Provide the (x, y) coordinate of the cell's center where the given text is located.  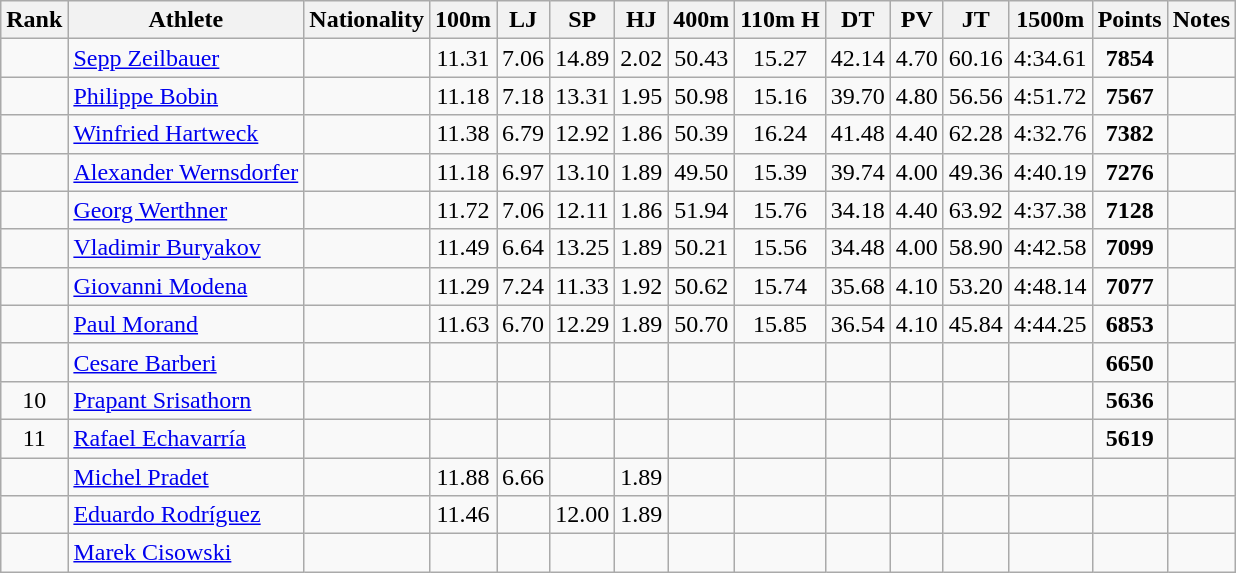
53.20 (976, 286)
4.70 (916, 58)
1.92 (642, 286)
Philippe Bobin (186, 96)
6650 (1130, 362)
11.29 (464, 286)
6.79 (524, 134)
15.85 (780, 324)
JT (976, 20)
Georg Werthner (186, 210)
Rank (34, 20)
Eduardo Rodríguez (186, 515)
Sepp Zeilbauer (186, 58)
15.76 (780, 210)
Athlete (186, 20)
Cesare Barberi (186, 362)
14.89 (582, 58)
51.94 (702, 210)
Vladimir Buryakov (186, 248)
4:37.38 (1050, 210)
2.02 (642, 58)
SP (582, 20)
15.27 (780, 58)
6.70 (524, 324)
Points (1130, 20)
Giovanni Modena (186, 286)
49.36 (976, 172)
110m H (780, 20)
DT (858, 20)
100m (464, 20)
7128 (1130, 210)
50.70 (702, 324)
58.90 (976, 248)
Marek Cisowski (186, 553)
10 (34, 400)
4:32.76 (1050, 134)
4:34.61 (1050, 58)
15.16 (780, 96)
Michel Pradet (186, 477)
LJ (524, 20)
63.92 (976, 210)
Paul Morand (186, 324)
39.70 (858, 96)
6.64 (524, 248)
50.21 (702, 248)
12.92 (582, 134)
50.43 (702, 58)
50.98 (702, 96)
PV (916, 20)
39.74 (858, 172)
4.80 (916, 96)
6.97 (524, 172)
7.18 (524, 96)
34.48 (858, 248)
1500m (1050, 20)
7099 (1130, 248)
11.49 (464, 248)
Alexander Wernsdorfer (186, 172)
15.39 (780, 172)
60.16 (976, 58)
62.28 (976, 134)
13.25 (582, 248)
400m (702, 20)
Notes (1201, 20)
11.46 (464, 515)
4:42.58 (1050, 248)
11.31 (464, 58)
16.24 (780, 134)
11.38 (464, 134)
45.84 (976, 324)
4:51.72 (1050, 96)
Rafael Echavarría (186, 438)
7077 (1130, 286)
4:48.14 (1050, 286)
35.68 (858, 286)
13.31 (582, 96)
7.24 (524, 286)
50.39 (702, 134)
49.50 (702, 172)
36.54 (858, 324)
6853 (1130, 324)
Winfried Hartweck (186, 134)
34.18 (858, 210)
7382 (1130, 134)
42.14 (858, 58)
Nationality (367, 20)
41.48 (858, 134)
7567 (1130, 96)
11.33 (582, 286)
7854 (1130, 58)
11.72 (464, 210)
5636 (1130, 400)
11.63 (464, 324)
Prapant Srisathorn (186, 400)
11 (34, 438)
15.74 (780, 286)
15.56 (780, 248)
50.62 (702, 286)
4:44.25 (1050, 324)
5619 (1130, 438)
12.00 (582, 515)
4:40.19 (1050, 172)
11.88 (464, 477)
7276 (1130, 172)
12.29 (582, 324)
13.10 (582, 172)
HJ (642, 20)
1.95 (642, 96)
6.66 (524, 477)
12.11 (582, 210)
56.56 (976, 96)
